Pinpoint the cell where the given text exists, returning its (x, y) midpoint coordinate. 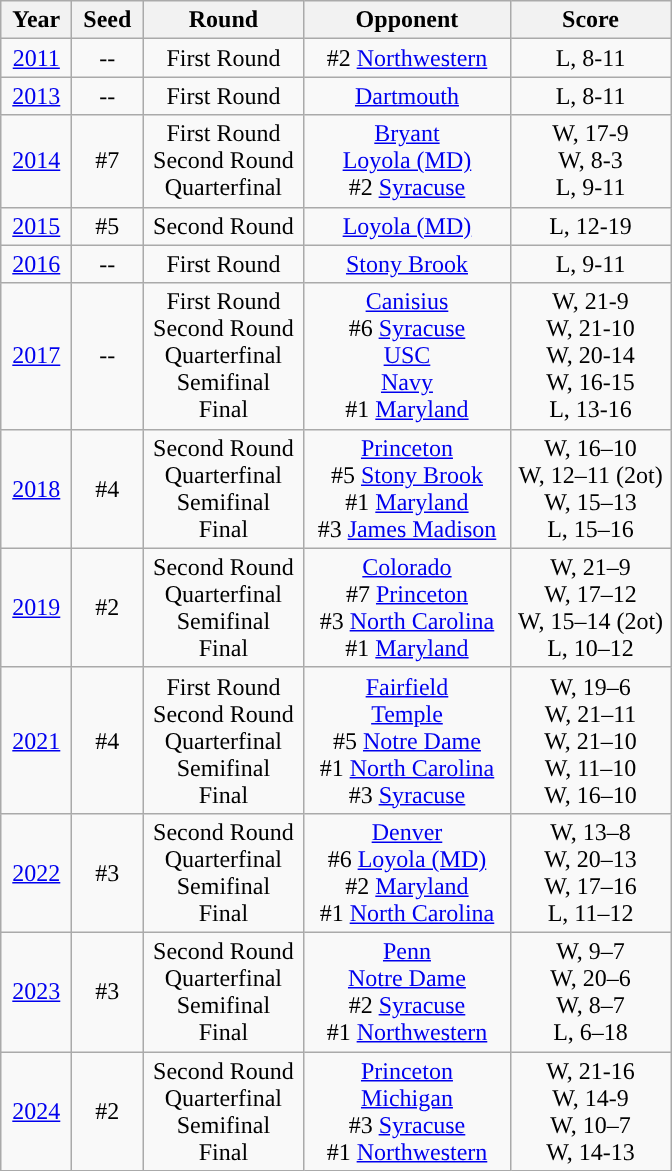
Colorado#7 Princeton#3 North Carolina#1 Maryland (407, 608)
2024 (36, 1112)
BryantLoyola (MD)#2 Syracuse (407, 161)
#7 (108, 161)
W, 21-16W, 14-9W, 10–7W, 14-13 (590, 1112)
2016 (36, 264)
Opponent (407, 20)
2023 (36, 992)
Seed (108, 20)
#2 Northwestern (407, 58)
2021 (36, 740)
2017 (36, 356)
W, 19–6W, 21–11W, 21–10W, 11–10W, 16–10 (590, 740)
W, 17-9W, 8-3L, 9-11 (590, 161)
Princeton#5 Stony Brook#1 Maryland#3 James Madison (407, 488)
W, 9–7W, 20–6W, 8–7L, 6–18 (590, 992)
2014 (36, 161)
2013 (36, 96)
FairfieldTemple#5 Notre Dame#1 North Carolina#3 Syracuse (407, 740)
L, 12-19 (590, 226)
Stony Brook (407, 264)
Denver#6 Loyola (MD)#2 Maryland#1 North Carolina (407, 872)
W, 13–8W, 20–13W, 17–16L, 11–12 (590, 872)
2022 (36, 872)
Round (224, 20)
Score (590, 20)
PrincetonMichigan#3 Syracuse#1 Northwestern (407, 1112)
Loyola (MD) (407, 226)
2018 (36, 488)
W, 16–10W, 12–11 (2ot)W, 15–13L, 15–16 (590, 488)
2019 (36, 608)
2011 (36, 58)
2015 (36, 226)
Dartmouth (407, 96)
Canisius#6 SyracuseUSCNavy#1 Maryland (407, 356)
W, 21–9W, 17–12W, 15–14 (2ot)L, 10–12 (590, 608)
#5 (108, 226)
W, 21-9W, 21-10W, 20-14W, 16-15L, 13-16 (590, 356)
PennNotre Dame#2 Syracuse#1 Northwestern (407, 992)
Second Round (224, 226)
First RoundSecond RoundQuarterfinal (224, 161)
Year (36, 20)
L, 9-11 (590, 264)
